Locate the cell with the specified text and output its [X, Y] center coordinate. 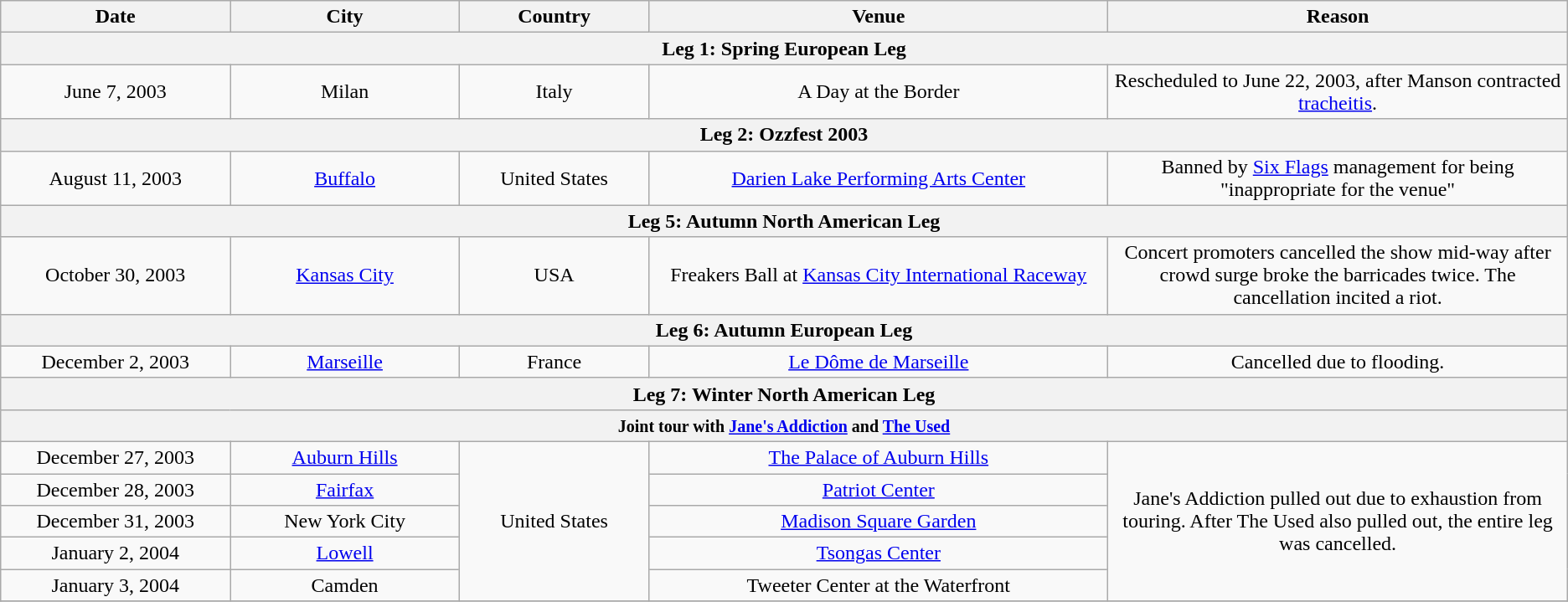
January 3, 2004 [116, 585]
Banned by Six Flags management for being "inappropriate for the venue" [1338, 178]
Milan [345, 92]
Leg 7: Winter North American Leg [784, 394]
Darien Lake Performing Arts Center [879, 178]
Camden [345, 585]
Patriot Center [879, 490]
December 27, 2003 [116, 457]
December 2, 2003 [116, 362]
France [554, 362]
Madison Square Garden [879, 522]
Leg 1: Spring European Leg [784, 49]
Auburn Hills [345, 457]
October 30, 2003 [116, 275]
Jane's Addiction pulled out due to exhaustion from touring. After The Used also pulled out, the entire leg was cancelled. [1338, 521]
Italy [554, 92]
Leg 2: Ozzfest 2003 [784, 135]
Lowell [345, 553]
USA [554, 275]
A Day at the Border [879, 92]
Venue [879, 17]
December 28, 2003 [116, 490]
Country [554, 17]
August 11, 2003 [116, 178]
Reason [1338, 17]
Leg 5: Autumn North American Leg [784, 221]
Buffalo [345, 178]
Rescheduled to June 22, 2003, after Manson contracted tracheitis. [1338, 92]
Date [116, 17]
Cancelled due to flooding. [1338, 362]
Tsongas Center [879, 553]
December 31, 2003 [116, 522]
Concert promoters cancelled the show mid-way after crowd surge broke the barricades twice. The cancellation incited a riot. [1338, 275]
Le Dôme de Marseille [879, 362]
Marseille [345, 362]
Joint tour with Jane's Addiction and The Used [784, 425]
Kansas City [345, 275]
Freakers Ball at Kansas City International Raceway [879, 275]
New York City [345, 522]
Fairfax [345, 490]
The Palace of Auburn Hills [879, 457]
Tweeter Center at the Waterfront [879, 585]
January 2, 2004 [116, 553]
Leg 6: Autumn European Leg [784, 330]
June 7, 2003 [116, 92]
City [345, 17]
